Pinpoint the cell where the given text exists, returning its [X, Y] midpoint coordinate. 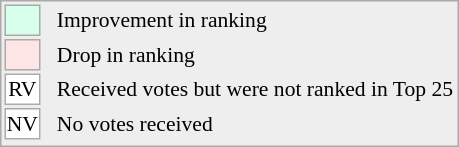
Drop in ranking [254, 55]
RV [22, 90]
No votes received [254, 124]
Improvement in ranking [254, 20]
NV [22, 124]
Received votes but were not ranked in Top 25 [254, 90]
